Detect which cell encompasses the target text, then output its (x, y) center coordinate. 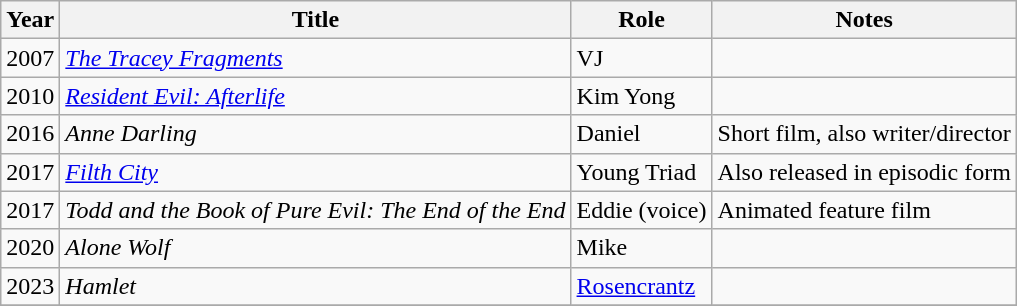
Daniel (642, 134)
Hamlet (316, 286)
Young Triad (642, 172)
Notes (864, 20)
Kim Yong (642, 96)
Year (30, 20)
Anne Darling (316, 134)
Role (642, 20)
VJ (642, 58)
2010 (30, 96)
Alone Wolf (316, 248)
Short film, also writer/director (864, 134)
2016 (30, 134)
Mike (642, 248)
Rosencrantz (642, 286)
Also released in episodic form (864, 172)
2023 (30, 286)
Resident Evil: Afterlife (316, 96)
The Tracey Fragments (316, 58)
Title (316, 20)
2020 (30, 248)
2007 (30, 58)
Eddie (voice) (642, 210)
Todd and the Book of Pure Evil: The End of the End (316, 210)
Filth City (316, 172)
Animated feature film (864, 210)
